Scan for the cell matching the given text and deliver its [X, Y] coordinate at center. 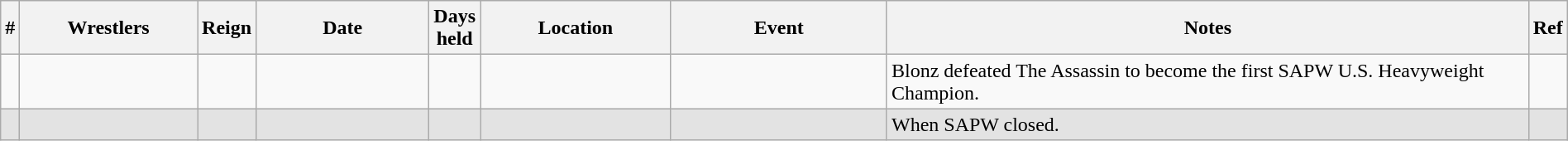
Date [342, 28]
Notes [1207, 28]
# [10, 28]
Days held [455, 28]
When SAPW closed. [1207, 124]
Blonz defeated The Assassin to become the first SAPW U.S. Heavyweight Champion. [1207, 81]
Location [576, 28]
Event [779, 28]
Ref [1548, 28]
Wrestlers [109, 28]
Reign [227, 28]
